Provide the (X, Y) coordinate of the cell's center where the given text is located.  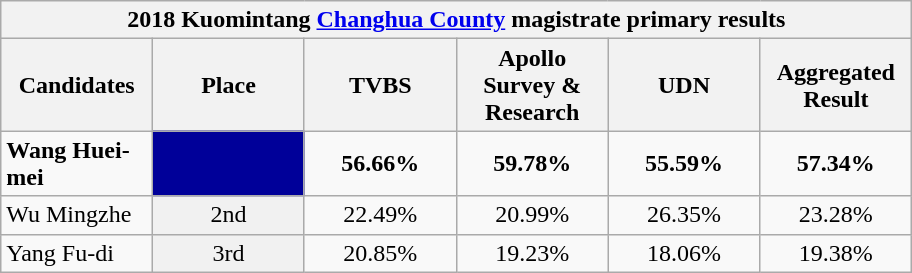
3rd (229, 253)
22.49% (380, 215)
20.85% (380, 253)
Apollo Survey & Research (532, 85)
26.35% (684, 215)
2018 Kuomintang Changhua County magistrate primary results (456, 20)
Yang Fu-di (77, 253)
23.28% (836, 215)
19.38% (836, 253)
Candidates (77, 85)
57.34% (836, 164)
UDN (684, 85)
Place (229, 85)
55.59% (684, 164)
20.99% (532, 215)
18.06% (684, 253)
TVBS (380, 85)
19.23% (532, 253)
59.78% (532, 164)
Wang Huei-mei (77, 164)
2nd (229, 215)
Wu Mingzhe (77, 215)
Aggregated Result (836, 85)
56.66% (380, 164)
